Extract the (X, Y) coordinate from the center of the cell holding the provided text.  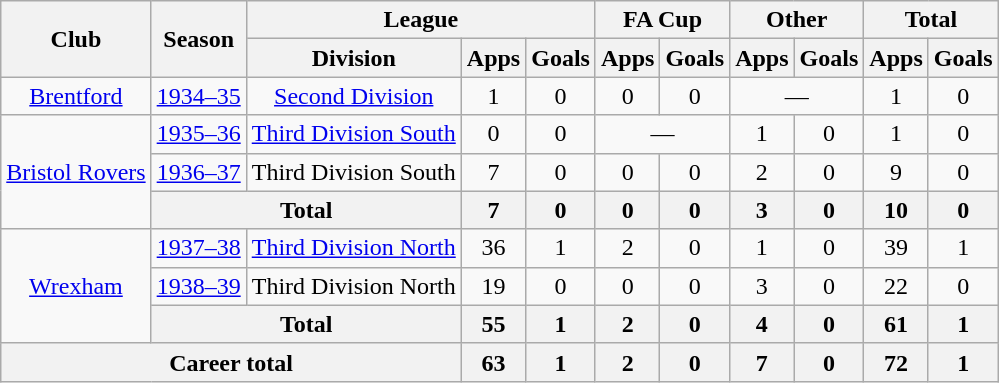
Other (797, 20)
36 (493, 248)
Brentford (76, 96)
19 (493, 286)
FA Cup (662, 20)
Bristol Rovers (76, 172)
55 (493, 324)
1935–36 (198, 134)
Wrexham (76, 286)
Second Division (354, 96)
39 (896, 248)
4 (762, 324)
Club (76, 39)
Division (354, 58)
1938–39 (198, 286)
10 (896, 210)
League (420, 20)
1934–35 (198, 96)
1936–37 (198, 172)
9 (896, 172)
Season (198, 39)
1937–38 (198, 248)
72 (896, 362)
22 (896, 286)
63 (493, 362)
61 (896, 324)
Career total (232, 362)
